Locate the cell with the specified text and output its (X, Y) center coordinate. 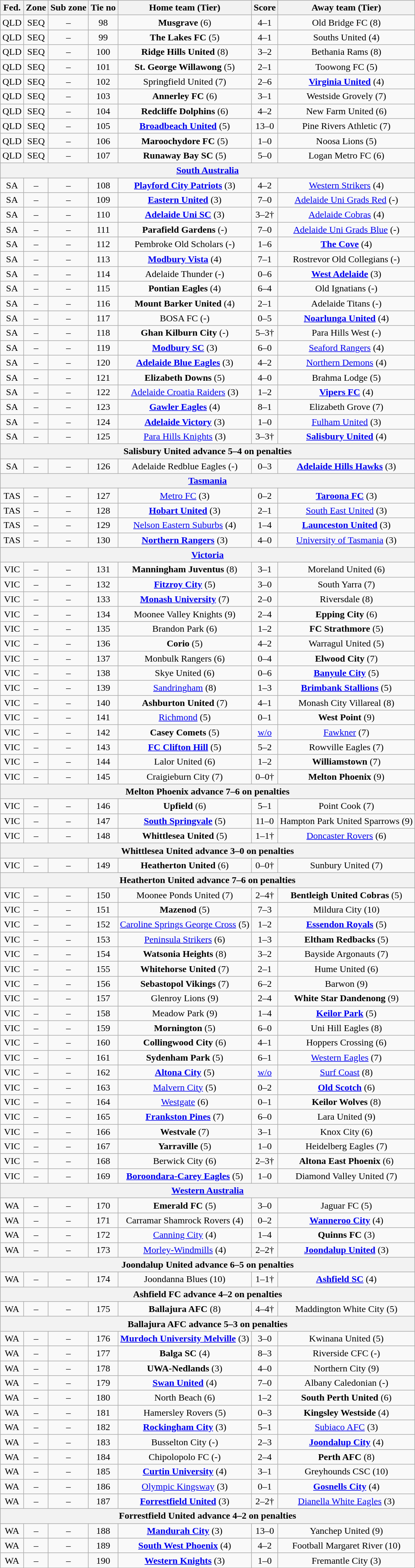
Mount Barker United (4) (185, 303)
Berwick City (6) (185, 1161)
119 (103, 348)
187 (103, 1501)
128 (103, 510)
South East United (3) (346, 510)
Rockingham City (3) (185, 1427)
140 (103, 703)
Canning City (4) (185, 1235)
Yanchep United (9) (346, 1531)
Westvale (7) (185, 1132)
Albany Caledonian (-) (346, 1383)
Adelaide Titans (-) (346, 303)
Bethania Rams (8) (346, 52)
Western Australia (207, 1191)
145 (103, 777)
175 (103, 1309)
153 (103, 939)
Hume United (6) (346, 969)
156 (103, 984)
Souths United (4) (346, 37)
The Lakes FC (5) (185, 37)
Northern Rangers (3) (185, 540)
181 (103, 1413)
Adelaide Croatia Raiders (3) (185, 392)
Essendon Royals (5) (346, 925)
190 (103, 1560)
Heidelberg Eagles (7) (346, 1146)
Yarraville (5) (185, 1146)
Diamond Valley United (7) (346, 1176)
Maroochydore FC (5) (185, 141)
BOSA FC (-) (185, 318)
159 (103, 1028)
Adelaide Redblue Eagles (-) (185, 466)
152 (103, 925)
Mildura City (10) (346, 910)
Adelaide Uni Grads Blue (-) (346, 230)
Taroona FC (3) (346, 496)
143 (103, 747)
Olympic Kingsway (3) (185, 1486)
Chipolopolo FC (-) (185, 1457)
132 (103, 584)
Fawkner (7) (346, 732)
Joondanna Blues (10) (185, 1279)
Point Cook (7) (346, 806)
Greyhounds CSC (10) (346, 1472)
Elwood City (7) (346, 659)
157 (103, 998)
Kingsley Westside (4) (346, 1413)
Adelaide Hills Hawks (3) (346, 466)
Curtin University (4) (185, 1472)
147 (103, 821)
South Springvale (5) (185, 821)
Pembroke Old Scholars (-) (185, 244)
Moreland United (6) (346, 570)
Kwinana United (5) (346, 1338)
131 (103, 570)
Moonee Valley Knights (9) (185, 614)
Annerley FC (6) (185, 96)
Frankston Pines (7) (185, 1117)
99 (103, 37)
Corio (5) (185, 643)
7–3 (265, 910)
Old Scotch (6) (346, 1087)
Westside Grovely (7) (346, 96)
103 (103, 96)
110 (103, 215)
Peninsula Strikers (6) (185, 939)
Watsonia Heights (8) (185, 954)
Altona East Phoenix (6) (346, 1161)
Hamersley Rovers (5) (185, 1413)
Salisbury United advance 5–4 on penalties (207, 451)
113 (103, 259)
Brahma Lodge (5) (346, 377)
FC Strathmore (5) (346, 629)
Forrestfield United (3) (185, 1501)
North Beach (6) (185, 1398)
Lalor United (6) (185, 762)
4–4† (265, 1309)
Old Bridge FC (8) (346, 23)
158 (103, 1013)
Ashfield SC (4) (346, 1279)
Casey Comets (5) (185, 732)
130 (103, 540)
Adelaide Cobras (4) (346, 215)
Ghan Kilburn City (-) (185, 333)
Moonee Ponds United (7) (185, 895)
155 (103, 969)
Surf Coast (8) (346, 1072)
179 (103, 1383)
Meadow Park (9) (185, 1013)
2–3† (265, 1161)
Balga SC (4) (185, 1353)
The Cove (4) (346, 244)
Whitehorse United (7) (185, 969)
134 (103, 614)
Dianella White Eagles (3) (346, 1501)
Metro FC (3) (185, 496)
Old Ignatians (-) (346, 289)
121 (103, 377)
South Yarra (7) (346, 584)
189 (103, 1545)
Home team (Tier) (185, 8)
7–1 (265, 259)
142 (103, 732)
6–4 (265, 289)
129 (103, 525)
Monash University (7) (185, 599)
101 (103, 67)
Banyule City (5) (346, 673)
Upfield (6) (185, 806)
Parafield Gardens (-) (185, 230)
Caroline Springs George Cross (5) (185, 925)
180 (103, 1398)
South West Phoenix (4) (185, 1545)
Victoria (207, 555)
3–3† (265, 437)
Eltham Redbacks (5) (346, 939)
Perth AFC (8) (346, 1457)
138 (103, 673)
Sandringham (8) (185, 688)
Logan Metro FC (6) (346, 155)
160 (103, 1043)
136 (103, 643)
114 (103, 274)
172 (103, 1235)
Tie no (103, 8)
Nelson Eastern Suburbs (4) (185, 525)
116 (103, 303)
5–0 (265, 155)
New Farm United (6) (346, 111)
135 (103, 629)
Riversdale (8) (346, 599)
139 (103, 688)
150 (103, 895)
Football Margaret River (10) (346, 1545)
Adelaide Blue Eagles (3) (185, 362)
167 (103, 1146)
Vipers FC (4) (346, 392)
Seaford Rangers (4) (346, 348)
8–1 (265, 407)
Northern City (9) (346, 1368)
Ashburton United (7) (185, 703)
Quinns FC (3) (346, 1235)
177 (103, 1353)
Noosa Lions (5) (346, 141)
Modbury Vista (4) (185, 259)
115 (103, 289)
Joondalup United (3) (346, 1250)
South Perth United (6) (346, 1398)
162 (103, 1072)
Adelaide Uni Grads Red (-) (346, 200)
Adelaide Uni SC (3) (185, 215)
Warragul United (5) (346, 643)
1–6 (265, 244)
Rostrevor Old Collegians (-) (346, 259)
Epping City (6) (346, 614)
Fed. (12, 8)
186 (103, 1486)
182 (103, 1427)
171 (103, 1220)
125 (103, 437)
Jaguar FC (5) (346, 1206)
Fremantle City (3) (346, 1560)
164 (103, 1102)
Melton Phoenix advance 7–6 on penalties (207, 791)
107 (103, 155)
102 (103, 82)
Bentleigh United Cobras (5) (346, 895)
Runaway Bay SC (5) (185, 155)
Springfield United (7) (185, 82)
West Point (9) (346, 718)
111 (103, 230)
Monash City Villareal (8) (346, 703)
2–3 (265, 1442)
120 (103, 362)
Melton Phoenix (9) (346, 777)
176 (103, 1338)
Mornington (5) (185, 1028)
Knox City (6) (346, 1132)
141 (103, 718)
Monbulk Rangers (6) (185, 659)
Westgate (6) (185, 1102)
UWA-Nedlands (3) (185, 1368)
Score (265, 8)
0–4 (265, 659)
117 (103, 318)
178 (103, 1368)
FC Clifton Hill (5) (185, 747)
Western Strikers (4) (346, 185)
Pontian Eagles (4) (185, 289)
2–4† (265, 895)
Ballajura AFC (8) (185, 1309)
6–1 (265, 1058)
Wanneroo City (4) (346, 1220)
144 (103, 762)
Gawler Eagles (4) (185, 407)
Maddington White City (5) (346, 1309)
White Star Dandenong (9) (346, 998)
Whittlesea United (5) (185, 836)
104 (103, 111)
105 (103, 126)
Brimbank Stallions (5) (346, 688)
Hobart United (3) (185, 510)
Murdoch University Melville (3) (185, 1338)
8–3 (265, 1353)
Gosnells City (4) (346, 1486)
Keilor Wolves (8) (346, 1102)
Heatherton United (6) (185, 865)
Hoppers Crossing (6) (346, 1043)
108 (103, 185)
112 (103, 244)
Toowong FC (5) (346, 67)
Fitzroy City (5) (185, 584)
Williamstown (7) (346, 762)
Para Hills Knights (3) (185, 437)
126 (103, 466)
124 (103, 422)
165 (103, 1117)
Away team (Tier) (346, 8)
Elizabeth Grove (7) (346, 407)
Western Knights (3) (185, 1560)
Salisbury United (4) (346, 437)
Playford City Patriots (3) (185, 185)
Carramar Shamrock Rovers (4) (185, 1220)
Adelaide Thunder (-) (185, 274)
Joondalup City (4) (346, 1442)
Virginia United (4) (346, 82)
Noarlunga United (4) (346, 318)
Hampton Park United Sparrows (9) (346, 821)
149 (103, 865)
161 (103, 1058)
South Australia (207, 170)
173 (103, 1250)
Sunbury United (7) (346, 865)
Emerald FC (5) (185, 1206)
Morley-Windmills (4) (185, 1250)
Joondalup United advance 6–5 on penalties (207, 1265)
Sub zone (68, 8)
West Adelaide (3) (346, 274)
Eastern United (3) (185, 200)
170 (103, 1206)
Sydenham Park (5) (185, 1058)
Mazenod (5) (185, 910)
Redcliffe Dolphins (6) (185, 111)
Swan United (4) (185, 1383)
Ashfield FC advance 4–2 on penalties (207, 1294)
184 (103, 1457)
168 (103, 1161)
2–6 (265, 82)
146 (103, 806)
Glenroy Lions (9) (185, 998)
Heatherton United advance 7–6 on penalties (207, 880)
Riverside CFC (-) (346, 1353)
Mandurah City (3) (185, 1531)
Richmond (5) (185, 718)
Western Eagles (7) (346, 1058)
127 (103, 496)
Brandon Park (6) (185, 629)
151 (103, 910)
106 (103, 141)
148 (103, 836)
0–5 (265, 318)
Barwon (9) (346, 984)
Sebastopol Vikings (7) (185, 984)
University of Tasmania (3) (346, 540)
Keilor Park (5) (346, 1013)
Adelaide Victory (3) (185, 422)
Ridge Hills United (8) (185, 52)
11–0 (265, 821)
Ballajura AFC advance 5–3 on penalties (207, 1324)
Broadbeach United (5) (185, 126)
98 (103, 23)
133 (103, 599)
Elizabeth Downs (5) (185, 377)
2–0 (265, 599)
169 (103, 1176)
Launceston United (3) (346, 525)
Altona City (5) (185, 1072)
Subiaco AFC (3) (346, 1427)
Manningham Juventus (8) (185, 570)
Modbury SC (3) (185, 348)
Skye United (6) (185, 673)
122 (103, 392)
Forrestfield United advance 4–2 on penalties (207, 1516)
154 (103, 954)
185 (103, 1472)
166 (103, 1132)
118 (103, 333)
Para Hills West (-) (346, 333)
183 (103, 1442)
Malvern City (5) (185, 1087)
Northern Demons (4) (346, 362)
6–2 (265, 984)
3–2† (265, 215)
Craigieburn City (7) (185, 777)
Whittlesea United advance 3–0 on penalties (207, 850)
174 (103, 1279)
Tasmania (207, 481)
St. George Willawong (5) (185, 67)
Pine Rivers Athletic (7) (346, 126)
5–3† (265, 333)
Doncaster Rovers (6) (346, 836)
137 (103, 659)
Zone (36, 8)
Fulham United (3) (346, 422)
Collingwood City (6) (185, 1043)
Uni Hill Eagles (8) (346, 1028)
Bayside Argonauts (7) (346, 954)
163 (103, 1087)
Busselton City (-) (185, 1442)
Lara United (9) (346, 1117)
100 (103, 52)
Musgrave (6) (185, 23)
188 (103, 1531)
5–2 (265, 747)
109 (103, 200)
Rowville Eagles (7) (346, 747)
123 (103, 407)
Boroondara-Carey Eagles (5) (185, 1176)
